Find where the given text appears and provide that cell's center as [x, y] coordinate. 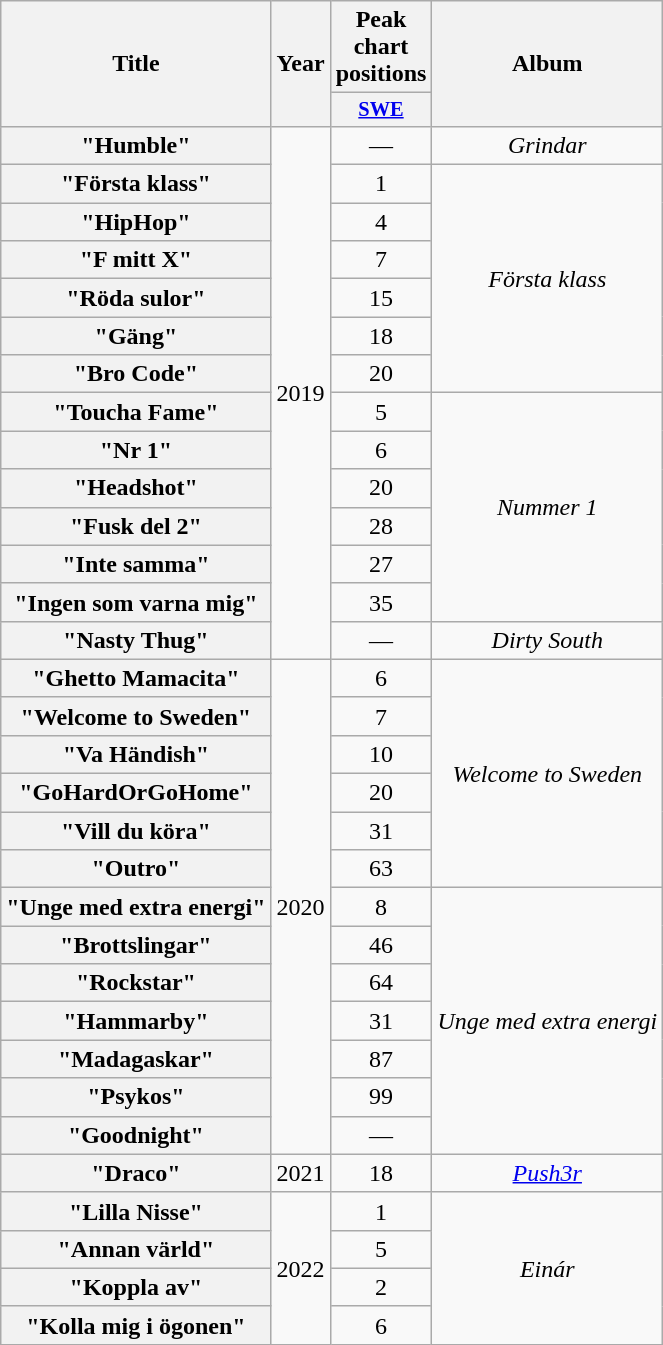
"Unge med extra energi" [136, 907]
"Rockstar" [136, 983]
"Outro" [136, 869]
"Toucha Fame" [136, 412]
"Nr 1" [136, 450]
"Goodnight" [136, 1135]
Grindar [548, 145]
2019 [300, 392]
"Madagaskar" [136, 1059]
"HipHop" [136, 222]
Album [548, 64]
"Gäng" [136, 336]
Push3r [548, 1173]
Peak chart positions [381, 47]
"Nasty Thug" [136, 640]
"Hammarby" [136, 1021]
27 [381, 564]
Unge med extra energi [548, 1021]
2 [381, 1287]
"Welcome to Sweden" [136, 716]
4 [381, 222]
"Humble" [136, 145]
"GoHardOrGoHome" [136, 793]
15 [381, 298]
Einár [548, 1268]
87 [381, 1059]
63 [381, 869]
64 [381, 983]
Första klass [548, 279]
2022 [300, 1268]
99 [381, 1097]
"Ghetto Mamacita" [136, 678]
28 [381, 526]
35 [381, 602]
"Första klass" [136, 184]
"Koppla av" [136, 1287]
SWE [381, 110]
46 [381, 945]
Nummer 1 [548, 507]
Dirty South [548, 640]
8 [381, 907]
"Headshot" [136, 488]
"Annan värld" [136, 1249]
"Bro Code" [136, 374]
"Draco" [136, 1173]
"Kolla mig i ögonen" [136, 1325]
Year [300, 64]
"Brottslingar" [136, 945]
"Psykos" [136, 1097]
2020 [300, 906]
"F mitt X" [136, 260]
"Röda sulor" [136, 298]
Title [136, 64]
"Inte samma" [136, 564]
"Vill du köra" [136, 831]
"Ingen som varna mig" [136, 602]
"Lilla Nisse" [136, 1211]
"Va Händish" [136, 754]
10 [381, 754]
2021 [300, 1173]
Welcome to Sweden [548, 773]
"Fusk del 2" [136, 526]
